Locate the cell with the specified text and output its (x, y) center coordinate. 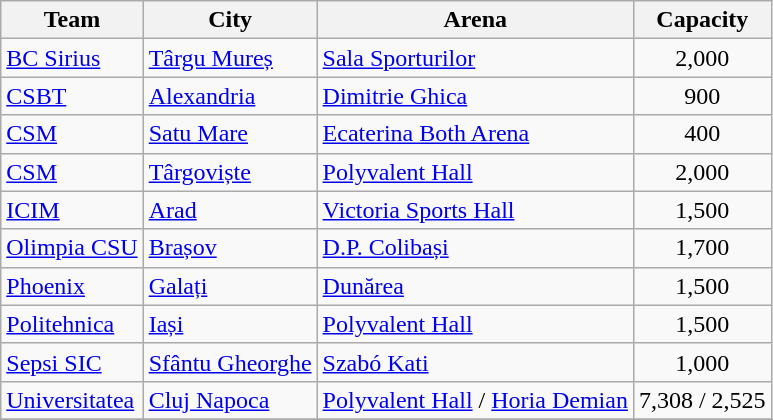
Polyvalent Hall / Horia Demian (475, 400)
Sepsi SIC (72, 362)
Brașov (230, 248)
900 (702, 96)
BC Sirius (72, 58)
Dunărea (475, 286)
Politehnica (72, 324)
Galați (230, 286)
Târgoviște (230, 172)
Sfântu Gheorghe (230, 362)
Team (72, 20)
Satu Mare (230, 134)
Arena (475, 20)
Universitatea (72, 400)
Dimitrie Ghica (475, 96)
D.P. Colibași (475, 248)
Ecaterina Both Arena (475, 134)
Capacity (702, 20)
Arad (230, 210)
Phoenix (72, 286)
1,000 (702, 362)
Târgu Mureș (230, 58)
City (230, 20)
Olimpia CSU (72, 248)
Sala Sporturilor (475, 58)
CSBT (72, 96)
400 (702, 134)
ICIM (72, 210)
Iași (230, 324)
Victoria Sports Hall (475, 210)
1,700 (702, 248)
Cluj Napoca (230, 400)
Szabó Kati (475, 362)
7,308 / 2,525 (702, 400)
Alexandria (230, 96)
